Provide the (X, Y) coordinate of the cell's center where the given text is located.  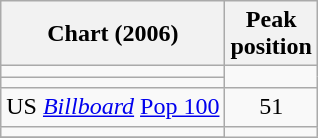
Peakposition (271, 34)
Chart (2006) (113, 34)
51 (271, 107)
US Billboard Pop 100 (113, 107)
